Provide the (X, Y) coordinate of the cell's center where the given text is located.  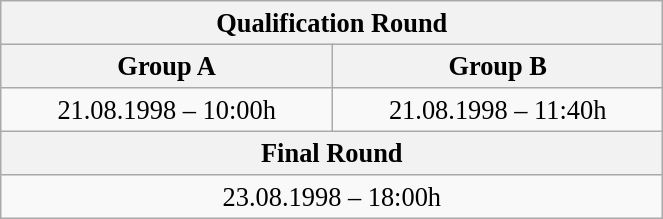
Final Round (332, 153)
Group B (497, 66)
Qualification Round (332, 22)
Group A (167, 66)
23.08.1998 – 18:00h (332, 197)
21.08.1998 – 10:00h (167, 109)
21.08.1998 – 11:40h (497, 109)
